Output the [X, Y] coordinate of the center of the cell containing the given text.  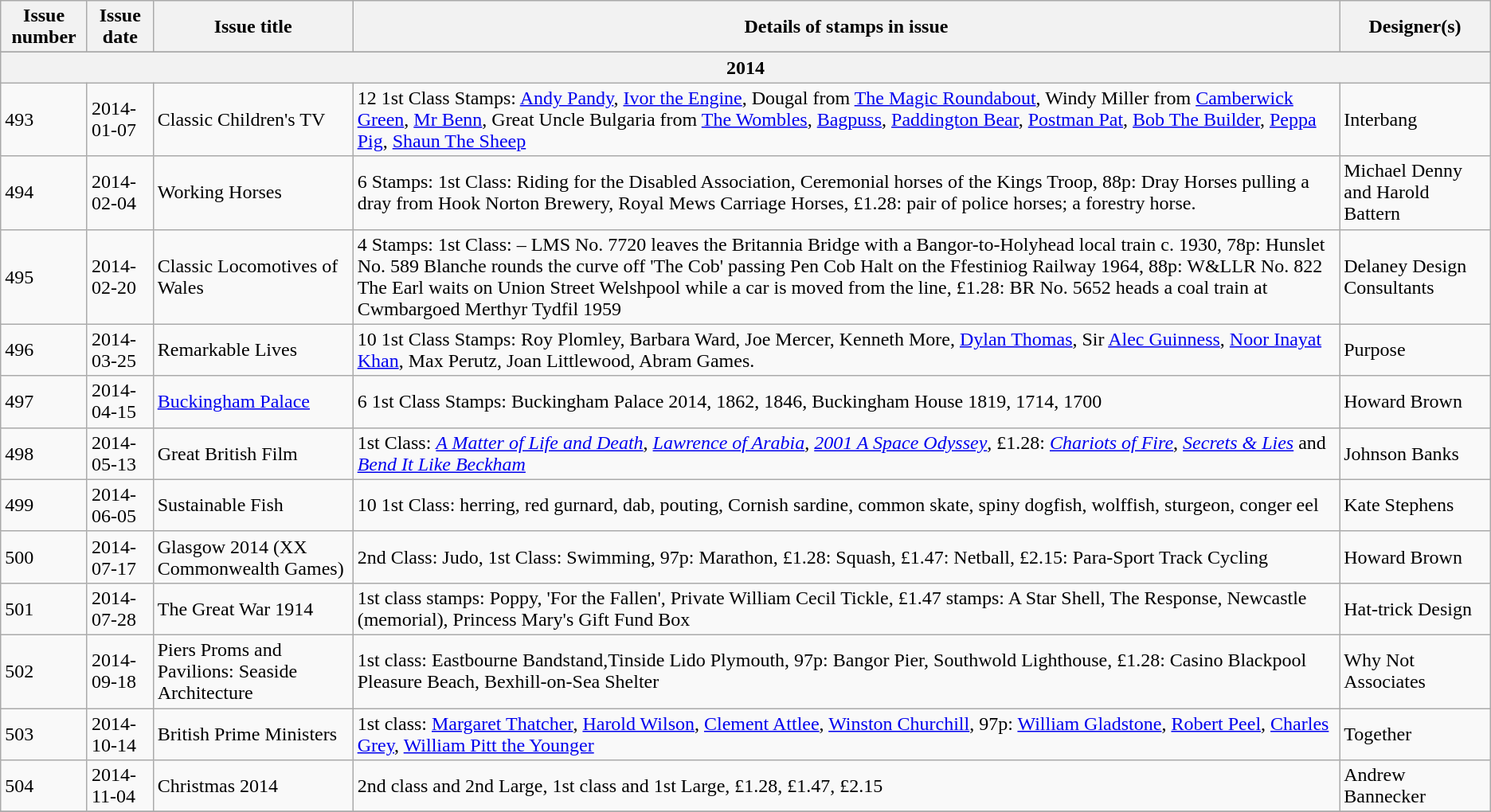
Andrew Bannecker [1415, 787]
2014-05-13 [119, 454]
504 [45, 787]
Working Horses [253, 193]
Delaney Design Consultants [1415, 277]
Glasgow 2014 (XX Commonwealth Games) [253, 557]
Remarkable Lives [253, 350]
Details of stamps in issue [846, 27]
500 [45, 557]
2014 [745, 68]
2nd class and 2nd Large, 1st class and 1st Large, £1.28, £1.47, £2.15 [846, 787]
Why Not Associates [1415, 671]
Designer(s) [1415, 27]
2014-01-07 [119, 119]
2014-10-14 [119, 734]
2014-11-04 [119, 787]
Johnson Banks [1415, 454]
Christmas 2014 [253, 787]
501 [45, 608]
2014-06-05 [119, 505]
2014-02-20 [119, 277]
Issue date [119, 27]
Kate Stephens [1415, 505]
499 [45, 505]
497 [45, 401]
496 [45, 350]
Michael Denny and Harold Battern [1415, 193]
503 [45, 734]
Buckingham Palace [253, 401]
2014-04-15 [119, 401]
Hat-trick Design [1415, 608]
2014-09-18 [119, 671]
2014-02-04 [119, 193]
Issue title [253, 27]
495 [45, 277]
498 [45, 454]
493 [45, 119]
1st Class: A Matter of Life and Death, Lawrence of Arabia, 2001 A Space Odyssey, £1.28: Chariots of Fire, Secrets & Lies and Bend It Like Beckham [846, 454]
6 1st Class Stamps: Buckingham Palace 2014, 1862, 1846, Buckingham House 1819, 1714, 1700 [846, 401]
2014-07-28 [119, 608]
Issue number [45, 27]
Piers Proms and Pavilions: Seaside Architecture [253, 671]
Sustainable Fish [253, 505]
2014-07-17 [119, 557]
10 1st Class: herring, red gurnard, dab, pouting, Cornish sardine, common skate, spiny dogfish, wolffish, sturgeon, conger eel [846, 505]
Classic Children's TV [253, 119]
Together [1415, 734]
2014-03-25 [119, 350]
494 [45, 193]
Classic Locomotives of Wales [253, 277]
2nd Class: Judo, 1st Class: Swimming, 97p: Marathon, £1.28: Squash, £1.47: Netball, £2.15: Para-Sport Track Cycling [846, 557]
Purpose [1415, 350]
British Prime Ministers [253, 734]
The Great War 1914 [253, 608]
502 [45, 671]
Great British Film [253, 454]
Interbang [1415, 119]
